Return (x, y) of the center of cell containing provided text 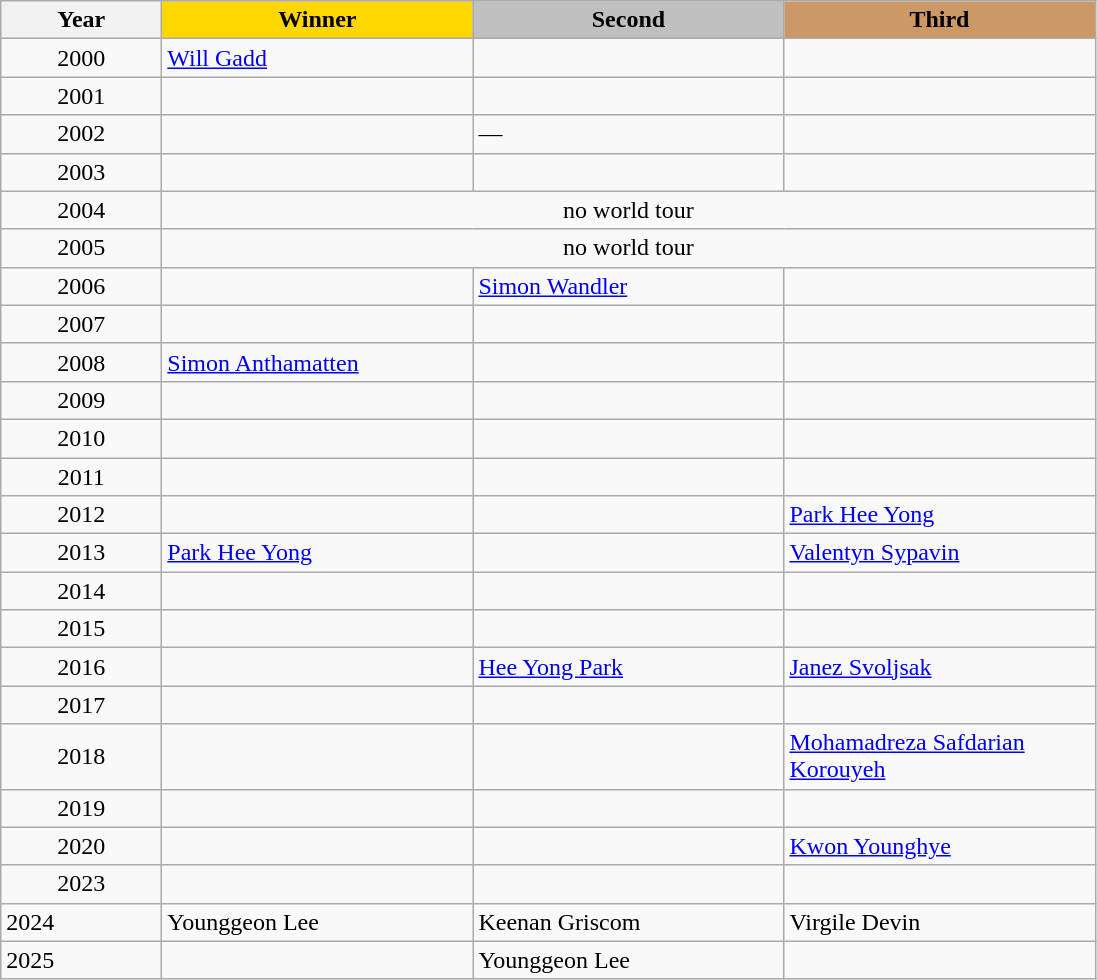
Virgile Devin (940, 922)
Third (940, 20)
2023 (82, 884)
2002 (82, 134)
2017 (82, 705)
2007 (82, 324)
2009 (82, 400)
2003 (82, 172)
2011 (82, 477)
2006 (82, 286)
— (628, 134)
2013 (82, 553)
2012 (82, 515)
2004 (82, 210)
2019 (82, 808)
2010 (82, 438)
2024 (82, 922)
2020 (82, 846)
2008 (82, 362)
2000 (82, 58)
Janez Svoljsak (940, 667)
Mohamadreza Safdarian Korouyeh (940, 756)
2001 (82, 96)
2025 (82, 960)
2005 (82, 248)
Kwon Younghye (940, 846)
Year (82, 20)
Simon Anthamatten (318, 362)
Hee Yong Park (628, 667)
Keenan Griscom (628, 922)
2016 (82, 667)
Simon Wandler (628, 286)
2014 (82, 591)
Will Gadd (318, 58)
2018 (82, 756)
Winner (318, 20)
Second (628, 20)
2015 (82, 629)
Valentyn Sypavin (940, 553)
